Search for the cell housing the specified text and yield its (X, Y) center coordinate. 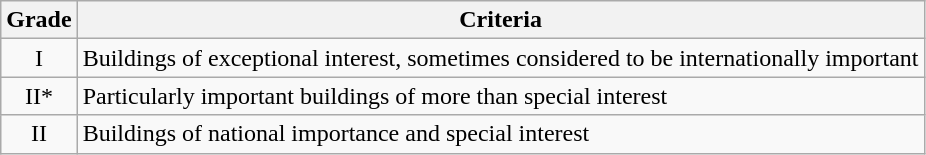
I (39, 58)
Grade (39, 20)
II* (39, 96)
Buildings of exceptional interest, sometimes considered to be internationally important (500, 58)
Particularly important buildings of more than special interest (500, 96)
Criteria (500, 20)
Buildings of national importance and special interest (500, 134)
II (39, 134)
